Extract the [X, Y] coordinate from the center of the cell holding the provided text.  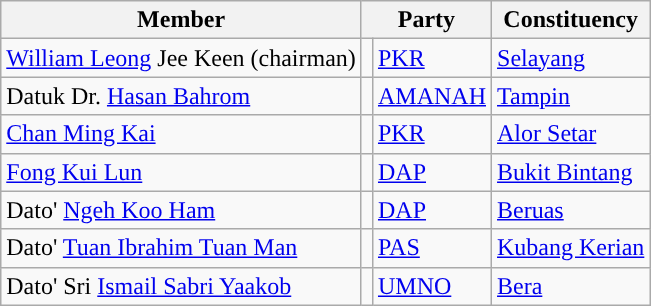
Member [182, 20]
Kubang Kerian [571, 248]
AMANAH [432, 96]
Party [426, 20]
Alor Setar [571, 134]
Dato' Tuan Ibrahim Tuan Man [182, 248]
Bukit Bintang [571, 172]
Chan Ming Kai [182, 134]
Dato' Ngeh Koo Ham [182, 210]
Beruas [571, 210]
UMNO [432, 286]
Bera [571, 286]
Datuk Dr. Hasan Bahrom [182, 96]
Dato' Sri Ismail Sabri Yaakob [182, 286]
Constituency [571, 20]
Tampin [571, 96]
PAS [432, 248]
Selayang [571, 58]
William Leong Jee Keen (chairman) [182, 58]
Fong Kui Lun [182, 172]
